Search for the cell housing the specified text and yield its (x, y) center coordinate. 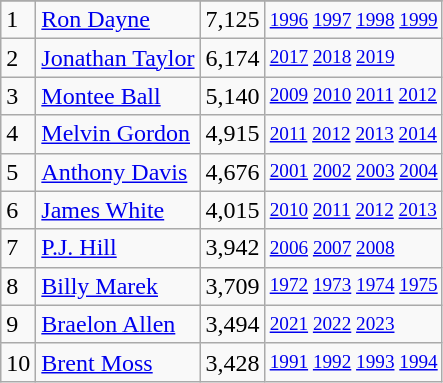
James White (118, 210)
Billy Marek (118, 286)
2021 2022 2023 (354, 324)
2009 2010 2011 2012 (354, 96)
Jonathan Taylor (118, 58)
2017 2018 2019 (354, 58)
4,915 (232, 134)
Brent Moss (118, 362)
1972 1973 1974 1975 (354, 286)
6,174 (232, 58)
9 (18, 324)
3,709 (232, 286)
4,015 (232, 210)
1991 1992 1993 1994 (354, 362)
1 (18, 20)
Anthony Davis (118, 172)
1996 1997 1998 1999 (354, 20)
5,140 (232, 96)
2011 2012 2013 2014 (354, 134)
7,125 (232, 20)
Montee Ball (118, 96)
2006 2007 2008 (354, 248)
Ron Dayne (118, 20)
3,494 (232, 324)
4,676 (232, 172)
8 (18, 286)
Melvin Gordon (118, 134)
4 (18, 134)
6 (18, 210)
2 (18, 58)
3,942 (232, 248)
3,428 (232, 362)
10 (18, 362)
7 (18, 248)
5 (18, 172)
2001 2002 2003 2004 (354, 172)
Braelon Allen (118, 324)
3 (18, 96)
P.J. Hill (118, 248)
2010 2011 2012 2013 (354, 210)
